Capture the cell that displays the provided text and extract its (X, Y) central coordinate. 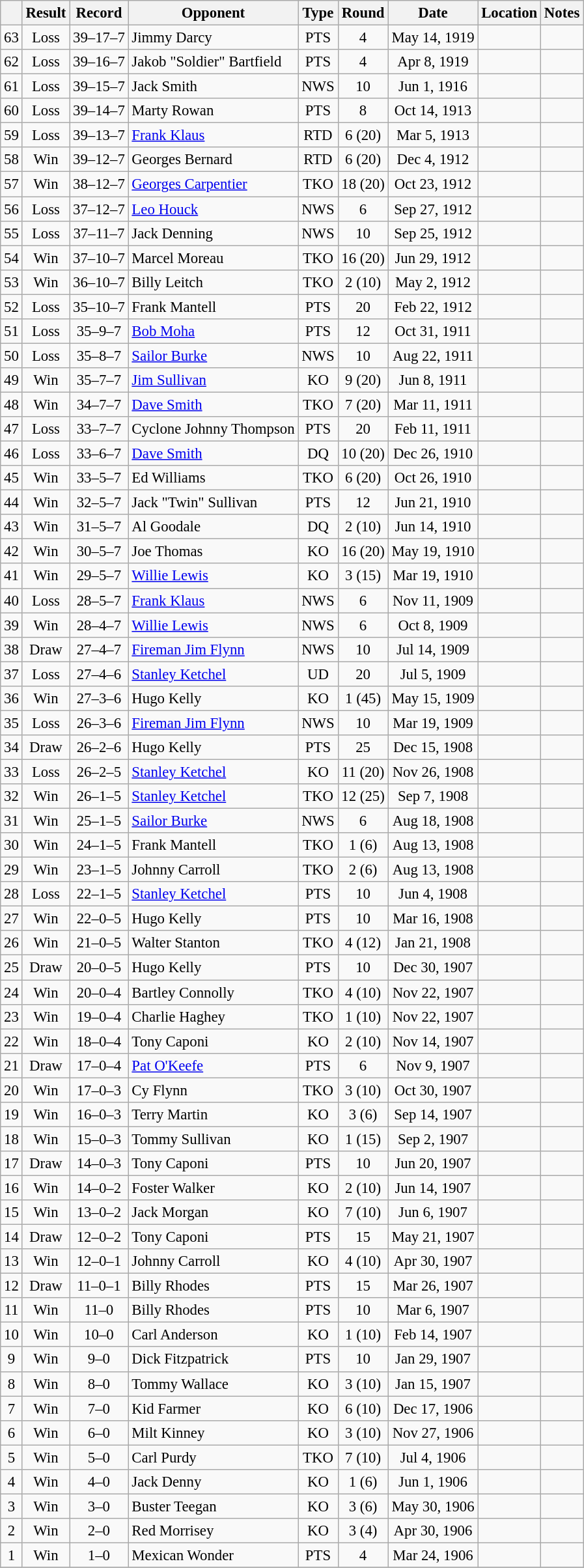
13 (12, 1261)
50 (12, 356)
35–9–7 (99, 331)
Dec 17, 1906 (433, 1408)
1 (12, 1555)
20–0–4 (99, 992)
9 (12, 1360)
33–7–7 (99, 429)
Location (509, 13)
38 (12, 649)
Jun 4, 1908 (433, 894)
Terry Martin (214, 1115)
55 (12, 233)
11–0 (99, 1310)
23 (12, 1016)
29–5–7 (99, 576)
39–17–7 (99, 38)
Cyclone Johnny Thompson (214, 429)
47 (12, 429)
14 (12, 1237)
Kid Farmer (214, 1408)
Aug 22, 1911 (433, 356)
Opponent (214, 13)
29 (12, 870)
9 (20) (363, 380)
14–0–3 (99, 1164)
Result (46, 13)
8–0 (99, 1384)
17–0–3 (99, 1090)
Carl Purdy (214, 1457)
Jun 14, 1907 (433, 1188)
May 30, 1906 (433, 1506)
10 (20) (363, 454)
15–0–3 (99, 1139)
Charlie Haghey (214, 1016)
33 (12, 772)
Apr 30, 1907 (433, 1261)
Carl Anderson (214, 1335)
Jul 4, 1906 (433, 1457)
Jack Denning (214, 233)
Mar 11, 1911 (433, 404)
3–0 (99, 1506)
Walter Stanton (214, 944)
Marty Rowan (214, 111)
12–0–1 (99, 1261)
Jimmy Darcy (214, 38)
25–1–5 (99, 821)
Oct 14, 1913 (433, 111)
Record (99, 13)
Oct 31, 1911 (433, 331)
Tommy Sullivan (214, 1139)
Georges Carpentier (214, 184)
Dec 15, 1908 (433, 748)
6–0 (99, 1433)
32–5–7 (99, 503)
18–0–4 (99, 1041)
14–0–2 (99, 1188)
Tommy Wallace (214, 1384)
Pat O'Keefe (214, 1065)
36–10–7 (99, 282)
48 (12, 404)
Dec 4, 1912 (433, 160)
Jun 6, 1907 (433, 1212)
Jakob "Soldier" Bartfield (214, 62)
Nov 11, 1909 (433, 600)
7 (12, 1408)
33–6–7 (99, 454)
Sep 27, 1912 (433, 209)
Mar 19, 1910 (433, 576)
45 (12, 478)
Foster Walker (214, 1188)
27–4–7 (99, 649)
6 (10) (363, 1408)
28–4–7 (99, 625)
Mar 19, 1909 (433, 723)
Oct 26, 1910 (433, 478)
24 (12, 992)
39–16–7 (99, 62)
Leo Houck (214, 209)
Feb 22, 1912 (433, 307)
21–0–5 (99, 944)
Buster Teegan (214, 1506)
24–1–5 (99, 845)
May 19, 1910 (433, 552)
17–0–4 (99, 1065)
43 (12, 527)
Jack Denny (214, 1482)
56 (12, 209)
60 (12, 111)
Sep 2, 1907 (433, 1139)
Milt Kinney (214, 1433)
Jim Sullivan (214, 380)
59 (12, 135)
22–0–5 (99, 919)
27–3–6 (99, 699)
3 (12, 1506)
Mexican Wonder (214, 1555)
41 (12, 576)
11 (12, 1310)
28 (12, 894)
Jul 14, 1909 (433, 649)
42 (12, 552)
7–0 (99, 1408)
2–0 (99, 1531)
49 (12, 380)
Jack Smith (214, 87)
Jul 5, 1909 (433, 674)
30–5–7 (99, 552)
22 (12, 1041)
18 (20) (363, 184)
18 (12, 1139)
39–15–7 (99, 87)
19 (12, 1115)
Oct 23, 1912 (433, 184)
39–14–7 (99, 111)
35–8–7 (99, 356)
63 (12, 38)
Cy Flynn (214, 1090)
51 (12, 331)
35–10–7 (99, 307)
27 (12, 919)
22–1–5 (99, 894)
58 (12, 160)
10–0 (99, 1335)
Mar 6, 1907 (433, 1310)
9–0 (99, 1360)
Mar 24, 1906 (433, 1555)
53 (12, 282)
Jun 21, 1910 (433, 503)
Jun 14, 1910 (433, 527)
Jun 1, 1916 (433, 87)
Jun 29, 1912 (433, 258)
3 (15) (363, 576)
Marcel Moreau (214, 258)
7 (20) (363, 404)
12–0–2 (99, 1237)
16–0–3 (99, 1115)
37–12–7 (99, 209)
31 (12, 821)
39–12–7 (99, 160)
Type (318, 13)
Bartley Connolly (214, 992)
Nov 27, 1906 (433, 1433)
Date (433, 13)
Dec 26, 1910 (433, 454)
23–1–5 (99, 870)
Sep 25, 1912 (433, 233)
Feb 14, 1907 (433, 1335)
39 (12, 625)
13–0–2 (99, 1212)
1–0 (99, 1555)
Mar 26, 1907 (433, 1286)
Jan 21, 1908 (433, 944)
37–11–7 (99, 233)
40 (12, 600)
11 (20) (363, 772)
37–10–7 (99, 258)
26–2–5 (99, 772)
Oct 30, 1907 (433, 1090)
Al Goodale (214, 527)
5–0 (99, 1457)
Jack "Twin" Sullivan (214, 503)
26–3–6 (99, 723)
36 (12, 699)
46 (12, 454)
21 (12, 1065)
Jun 8, 1911 (433, 380)
Round (363, 13)
35–7–7 (99, 380)
Nov 9, 1907 (433, 1065)
May 14, 1919 (433, 38)
33–5–7 (99, 478)
Sep 7, 1908 (433, 796)
Sep 14, 1907 (433, 1115)
Red Morrisey (214, 1531)
38–12–7 (99, 184)
1 (15) (363, 1139)
16 (12, 1188)
62 (12, 62)
37 (12, 674)
Jun 20, 1907 (433, 1164)
Dick Fitzpatrick (214, 1360)
30 (12, 845)
19–0–4 (99, 1016)
11–0–1 (99, 1286)
Jan 29, 1907 (433, 1360)
31–5–7 (99, 527)
May 15, 1909 (433, 699)
Dec 30, 1907 (433, 968)
Feb 11, 1911 (433, 429)
12 (25) (363, 796)
1 (45) (363, 699)
26–2–6 (99, 748)
32 (12, 796)
Bob Moha (214, 331)
Joe Thomas (214, 552)
44 (12, 503)
57 (12, 184)
Mar 5, 1913 (433, 135)
61 (12, 87)
Nov 26, 1908 (433, 772)
26 (12, 944)
Apr 30, 1906 (433, 1531)
52 (12, 307)
27–4–6 (99, 674)
Nov 14, 1907 (433, 1041)
2 (6) (363, 870)
UD (318, 674)
34 (12, 748)
3 (4) (363, 1531)
May 21, 1907 (433, 1237)
35 (12, 723)
Aug 18, 1908 (433, 821)
Jun 1, 1906 (433, 1482)
Billy Leitch (214, 282)
Apr 8, 1919 (433, 62)
Notes (563, 13)
4–0 (99, 1482)
2 (12, 1531)
Jan 15, 1907 (433, 1384)
4 (12) (363, 944)
54 (12, 258)
26–1–5 (99, 796)
17 (12, 1164)
Oct 8, 1909 (433, 625)
28–5–7 (99, 600)
Mar 16, 1908 (433, 919)
Georges Bernard (214, 160)
Jack Morgan (214, 1212)
Ed Williams (214, 478)
34–7–7 (99, 404)
May 2, 1912 (433, 282)
20–0–5 (99, 968)
5 (12, 1457)
39–13–7 (99, 135)
